Detect which cell encompasses the target text, then output its [x, y] center coordinate. 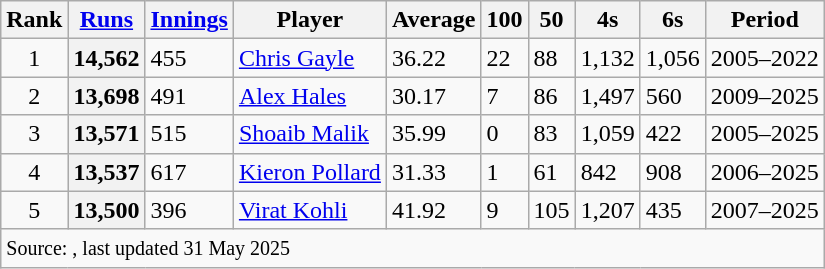
6s [672, 20]
0 [504, 134]
13,571 [106, 134]
Kieron Pollard [310, 172]
908 [672, 172]
83 [552, 134]
396 [189, 210]
435 [672, 210]
Shoaib Malik [310, 134]
14,562 [106, 58]
9 [504, 210]
4 [34, 172]
617 [189, 172]
22 [504, 58]
2009–2025 [764, 96]
30.17 [434, 96]
7 [504, 96]
Period [764, 20]
100 [504, 20]
3 [34, 134]
50 [552, 20]
2007–2025 [764, 210]
4s [608, 20]
Alex Hales [310, 96]
491 [189, 96]
13,698 [106, 96]
422 [672, 134]
1,207 [608, 210]
515 [189, 134]
105 [552, 210]
842 [608, 172]
13,500 [106, 210]
2 [34, 96]
41.92 [434, 210]
2005–2025 [764, 134]
1,059 [608, 134]
86 [552, 96]
2006–2025 [764, 172]
36.22 [434, 58]
Runs [106, 20]
Average [434, 20]
61 [552, 172]
560 [672, 96]
Source: , last updated 31 May 2025 [413, 248]
Chris Gayle [310, 58]
2005–2022 [764, 58]
5 [34, 210]
455 [189, 58]
Virat Kohli [310, 210]
31.33 [434, 172]
Rank [34, 20]
1,132 [608, 58]
35.99 [434, 134]
Player [310, 20]
13,537 [106, 172]
88 [552, 58]
1,056 [672, 58]
1,497 [608, 96]
Innings [189, 20]
